Determine the (x, y) coordinate at the center of the cell enclosing the given text.  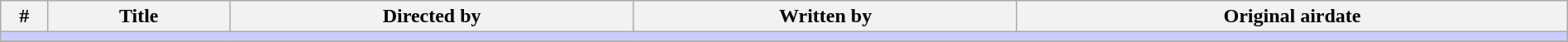
Written by (825, 16)
Original airdate (1293, 16)
# (25, 16)
Title (139, 16)
Directed by (432, 16)
